Return the (X, Y) coordinate for the center point of the cell that contains the specified text.  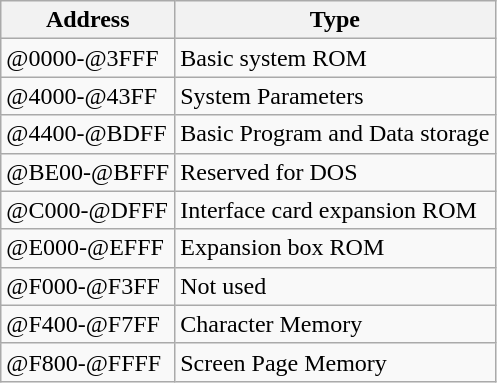
@C000-@DFFF (88, 210)
@4000-@43FF (88, 96)
Character Memory (335, 324)
Expansion box ROM (335, 248)
@BE00-@BFFF (88, 172)
@F400-@F7FF (88, 324)
Basic system ROM (335, 58)
Interface card expansion ROM (335, 210)
@E000-@EFFF (88, 248)
@0000-@3FFF (88, 58)
@F800-@FFFF (88, 362)
Type (335, 20)
@4400-@BDFF (88, 134)
Reserved for DOS (335, 172)
Not used (335, 286)
Address (88, 20)
Screen Page Memory (335, 362)
Basic Program and Data storage (335, 134)
@F000-@F3FF (88, 286)
System Parameters (335, 96)
